Determine the (x, y) coordinate at the center of the cell enclosing the given text.  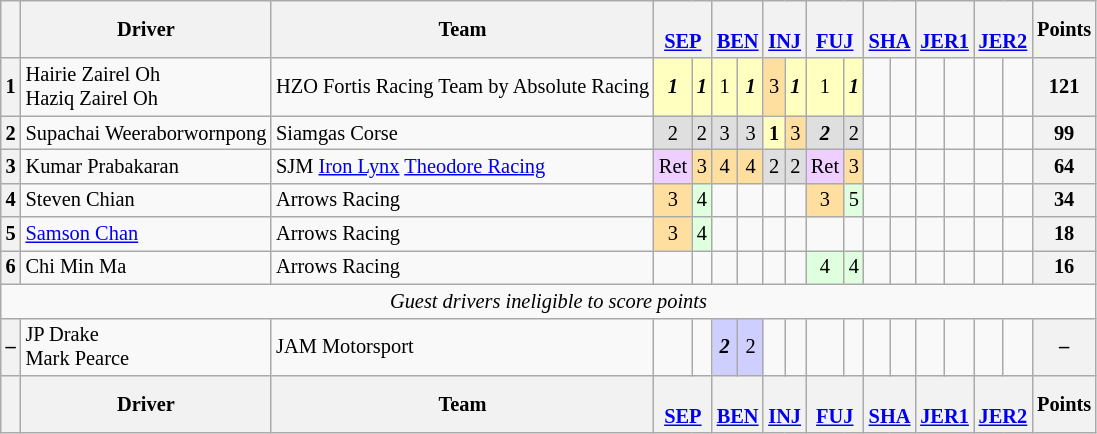
Siamgas Corse (462, 133)
121 (1064, 87)
Steven Chian (146, 200)
16 (1064, 267)
Guest drivers ineligible to score points (548, 301)
Supachai Weeraborwornpong (146, 133)
JAM Motorsport (462, 347)
Kumar Prabakaran (146, 166)
SJM Iron Lynx Theodore Racing (462, 166)
Samson Chan (146, 234)
64 (1064, 166)
JP Drake Mark Pearce (146, 347)
18 (1064, 234)
Hairie Zairel Oh Haziq Zairel Oh (146, 87)
Chi Min Ma (146, 267)
6 (11, 267)
HZO Fortis Racing Team by Absolute Racing (462, 87)
34 (1064, 200)
99 (1064, 133)
